Provide the (x, y) coordinate of the cell's center where the given text is located.  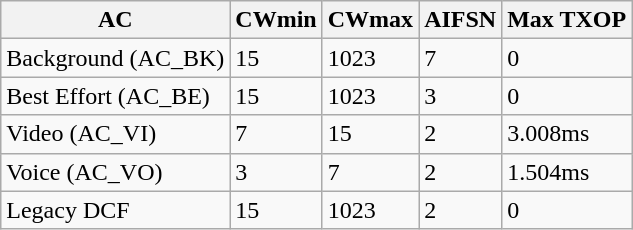
CWmax (370, 20)
Background (AC_BK) (116, 58)
Voice (AC_VO) (116, 172)
AC (116, 20)
AIFSN (460, 20)
CWmin (276, 20)
Max TXOP (567, 20)
1.504ms (567, 172)
Video (AC_VI) (116, 134)
3.008ms (567, 134)
Legacy DCF (116, 210)
Best Effort (AC_BE) (116, 96)
